Return (x, y) of the center of cell containing provided text 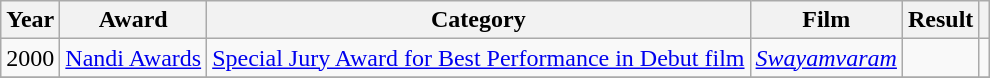
Category (478, 20)
Year (30, 20)
Film (826, 20)
Special Jury Award for Best Performance in Debut film (478, 58)
2000 (30, 58)
Swayamvaram (826, 58)
Award (134, 20)
Nandi Awards (134, 58)
Result (940, 20)
